For the text-containing cell, return its midpoint in [x, y] coordinate format. 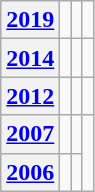
2007 [30, 134]
2006 [30, 172]
2012 [30, 96]
2014 [30, 58]
2019 [30, 20]
